Detect which cell encompasses the target text, then output its (x, y) center coordinate. 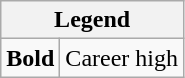
Career high (122, 58)
Bold (30, 58)
Legend (92, 20)
